Search for the cell housing the specified text and yield its (x, y) center coordinate. 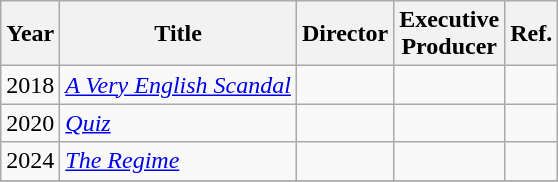
Year (30, 34)
The Regime (178, 161)
2024 (30, 161)
Title (178, 34)
A Very English Scandal (178, 85)
Ref. (532, 34)
Director (344, 34)
Quiz (178, 123)
2020 (30, 123)
ExecutiveProducer (450, 34)
2018 (30, 85)
